Pinpoint the cell where the given text exists, returning its [x, y] midpoint coordinate. 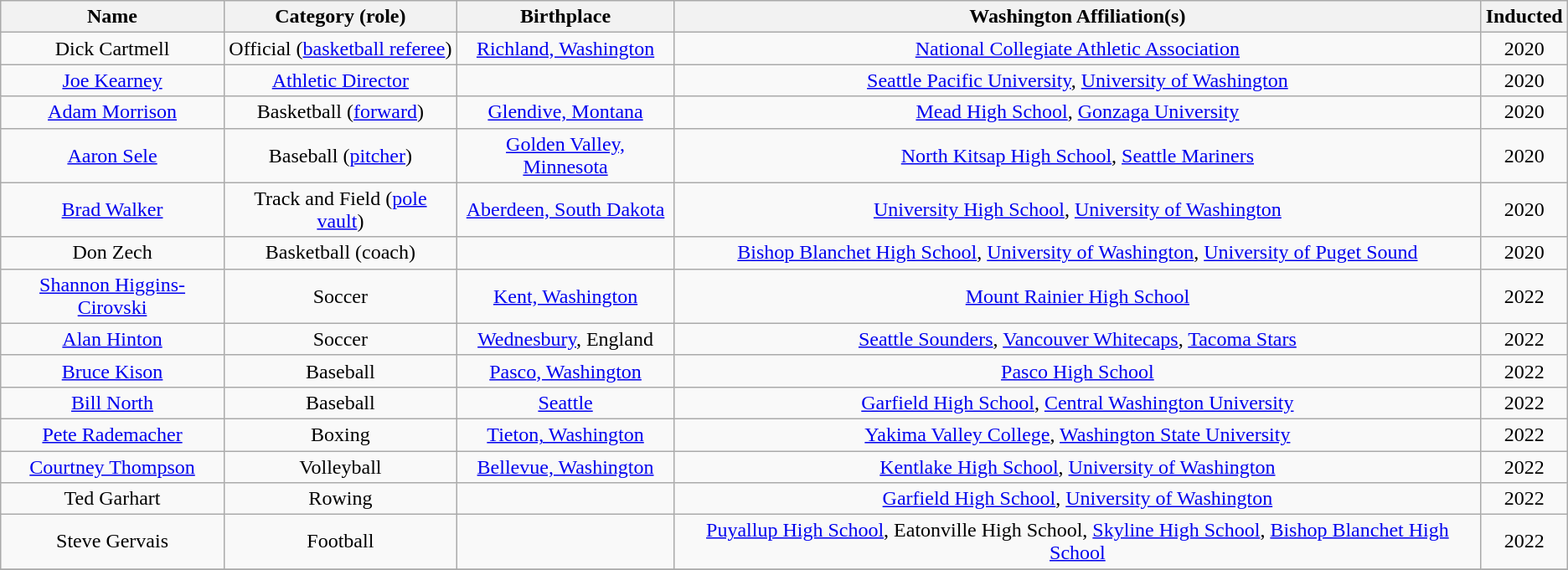
Garfield High School, Central Washington University [1077, 403]
Ted Garhart [112, 499]
Bruce Kison [112, 371]
Glendive, Montana [565, 112]
Category (role) [340, 17]
Pete Rademacher [112, 434]
Basketball (forward) [340, 112]
Pasco High School [1077, 371]
Yakima Valley College, Washington State University [1077, 434]
Birthplace [565, 17]
Puyallup High School, Eatonville High School, Skyline High School, Bishop Blanchet High School [1077, 542]
Bishop Blanchet High School, University of Washington, University of Puget Sound [1077, 253]
Don Zech [112, 253]
Aberdeen, South Dakota [565, 209]
Adam Morrison [112, 112]
Golden Valley, Minnesota [565, 156]
Washington Affiliation(s) [1077, 17]
Tieton, Washington [565, 434]
North Kitsap High School, Seattle Mariners [1077, 156]
Track and Field (pole vault) [340, 209]
Richland, Washington [565, 49]
Athletic Director [340, 80]
Pasco, Washington [565, 371]
Seattle Sounders, Vancouver Whitecaps, Tacoma Stars [1077, 339]
Name [112, 17]
Kentlake High School, University of Washington [1077, 466]
Shannon Higgins-Cirovski [112, 296]
Inducted [1524, 17]
Bill North [112, 403]
Mead High School, Gonzaga University [1077, 112]
Boxing [340, 434]
Seattle [565, 403]
Garfield High School, University of Washington [1077, 499]
Kent, Washington [565, 296]
Bellevue, Washington [565, 466]
Football [340, 542]
Alan Hinton [112, 339]
Official (basketball referee) [340, 49]
Mount Rainier High School [1077, 296]
Rowing [340, 499]
Baseball (pitcher) [340, 156]
University High School, University of Washington [1077, 209]
Brad Walker [112, 209]
Seattle Pacific University, University of Washington [1077, 80]
Joe Kearney [112, 80]
Steve Gervais [112, 542]
National Collegiate Athletic Association [1077, 49]
Aaron Sele [112, 156]
Dick Cartmell [112, 49]
Wednesbury, England [565, 339]
Volleyball [340, 466]
Basketball (coach) [340, 253]
Courtney Thompson [112, 466]
